Pinpoint the cell where the given text exists, returning its (x, y) midpoint coordinate. 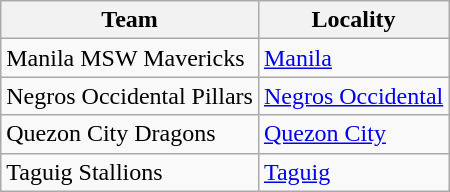
Negros Occidental Pillars (130, 96)
Taguig Stallions (130, 172)
Taguig (353, 172)
Quezon City (353, 134)
Locality (353, 20)
Quezon City Dragons (130, 134)
Manila (353, 58)
Manila MSW Mavericks (130, 58)
Team (130, 20)
Negros Occidental (353, 96)
